Locate the cell with the specified text and output its (x, y) center coordinate. 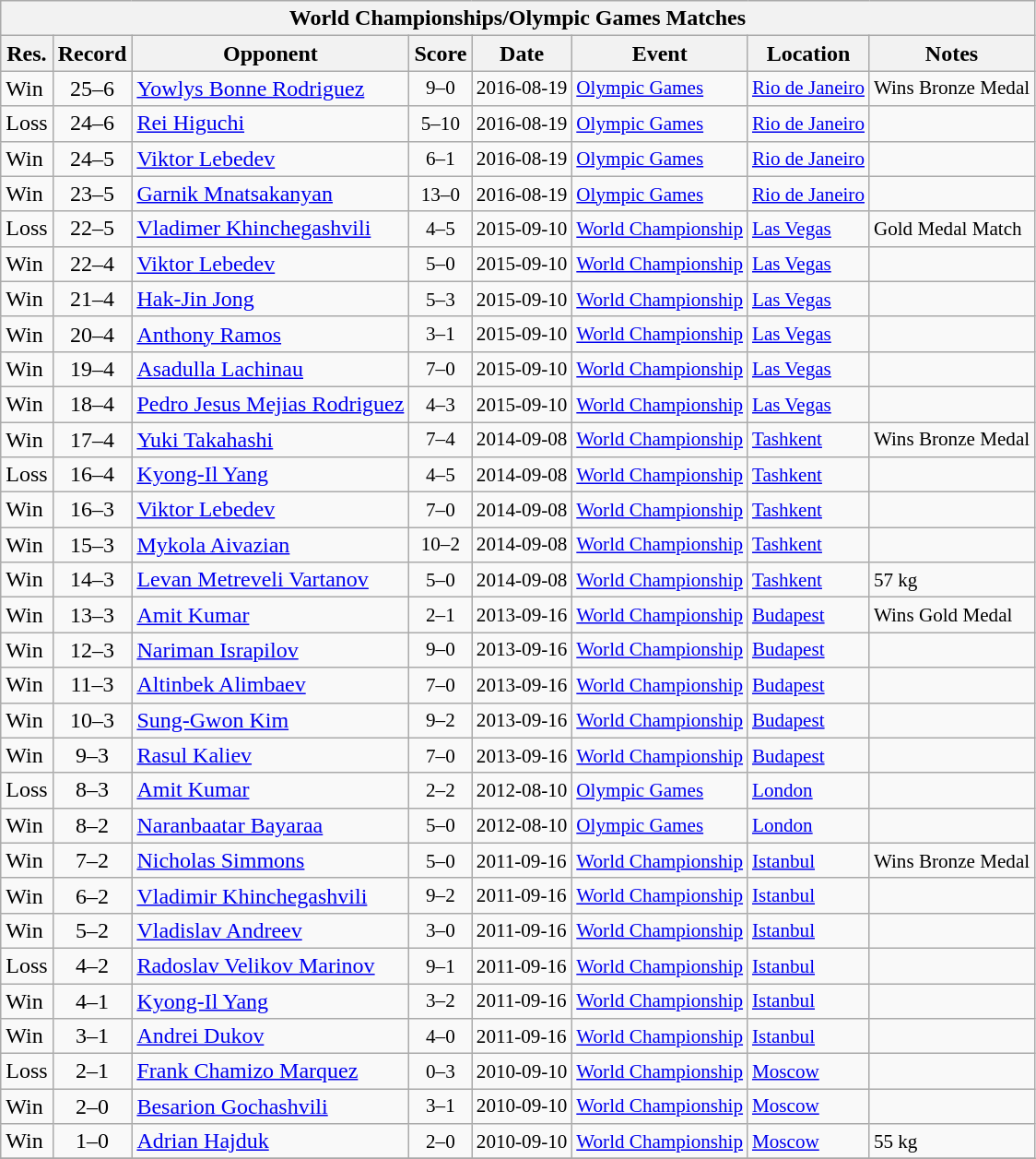
13–0 (441, 194)
Adrian Hajduk (271, 1141)
Asadulla Lachinau (271, 369)
World Championships/Olympic Games Matches (518, 18)
Record (92, 53)
Gold Medal Match (951, 229)
25–6 (92, 89)
Notes (951, 53)
4–0 (441, 1036)
Anthony Ramos (271, 334)
23–5 (92, 194)
13–3 (92, 615)
Nariman Israpilov (271, 650)
4–3 (441, 404)
22–4 (92, 264)
Rei Higuchi (271, 124)
Location (808, 53)
4–2 (92, 965)
1–0 (92, 1141)
4–1 (92, 1000)
6–2 (92, 895)
8–3 (92, 790)
Garnik Mnatsakanyan (271, 194)
Nicholas Simmons (271, 860)
Rasul Kaliev (271, 755)
9–3 (92, 755)
Opponent (271, 53)
9–1 (441, 965)
Mykola Aivazian (271, 545)
7–4 (441, 440)
21–4 (92, 299)
Event (660, 53)
5–3 (441, 299)
Radoslav Velikov Marinov (271, 965)
7–2 (92, 860)
5–10 (441, 124)
24–5 (92, 159)
12–3 (92, 650)
19–4 (92, 369)
11–3 (92, 685)
20–4 (92, 334)
3–0 (441, 930)
14–3 (92, 580)
Date (522, 53)
Andrei Dukov (271, 1036)
Hak-Jin Jong (271, 299)
57 kg (951, 580)
18–4 (92, 404)
16–4 (92, 475)
15–3 (92, 545)
22–5 (92, 229)
Naranbaatar Bayaraa (271, 825)
8–2 (92, 825)
55 kg (951, 1141)
5–2 (92, 930)
Res. (27, 53)
10–2 (441, 545)
Sung-Gwon Kim (271, 720)
24–6 (92, 124)
3–2 (441, 1000)
Levan Metreveli Vartanov (271, 580)
Wins Gold Medal (951, 615)
Pedro Jesus Mejias Rodriguez (271, 404)
Frank Chamizo Marquez (271, 1071)
6–1 (441, 159)
Yowlys Bonne Rodriguez (271, 89)
16–3 (92, 510)
0–3 (441, 1071)
2–2 (441, 790)
17–4 (92, 440)
Altinbek Alimbaev (271, 685)
Score (441, 53)
10–3 (92, 720)
Besarion Gochashvili (271, 1106)
Vladimer Khinchegashvili (271, 229)
Vladimir Khinchegashvili (271, 895)
Yuki Takahashi (271, 440)
Vladislav Andreev (271, 930)
